For the text-containing cell, return its midpoint in [X, Y] coordinate format. 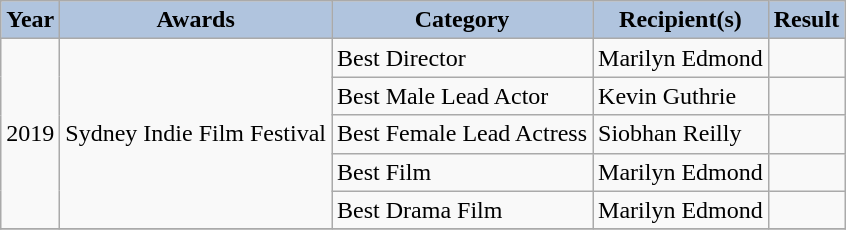
2019 [30, 134]
Kevin Guthrie [681, 96]
Best Female Lead Actress [462, 134]
Siobhan Reilly [681, 134]
Best Film [462, 172]
Best Drama Film [462, 210]
Best Director [462, 58]
Sydney Indie Film Festival [196, 134]
Recipient(s) [681, 20]
Result [806, 20]
Year [30, 20]
Best Male Lead Actor [462, 96]
Category [462, 20]
Awards [196, 20]
